Output the (X, Y) coordinate of the center of the cell containing the given text.  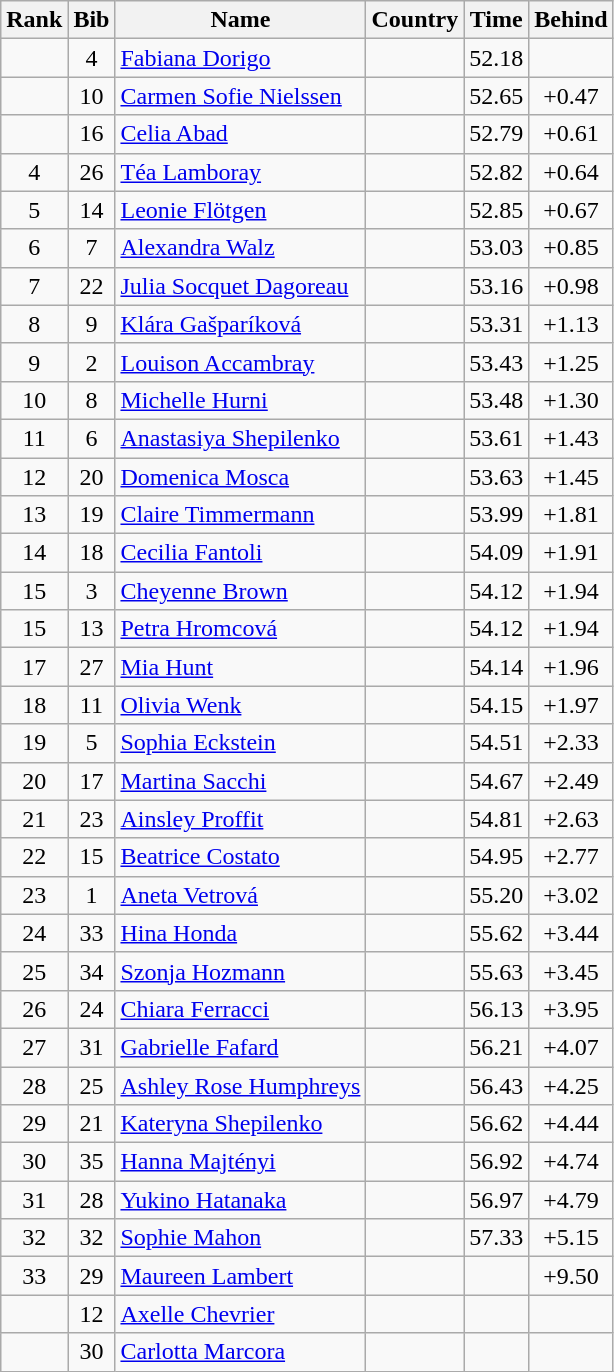
54.95 (496, 857)
Yukino Hatanaka (240, 1200)
Petra Hromcová (240, 629)
+2.33 (571, 743)
56.43 (496, 1085)
54.81 (496, 819)
+4.44 (571, 1124)
52.79 (496, 134)
Szonja Hozmann (240, 971)
52.65 (496, 96)
53.03 (496, 248)
Celia Abad (240, 134)
54.15 (496, 705)
35 (92, 1162)
Axelle Chevrier (240, 1314)
54.51 (496, 743)
+9.50 (571, 1276)
Carlotta Marcora (240, 1352)
+1.97 (571, 705)
+1.81 (571, 515)
Alexandra Walz (240, 248)
56.13 (496, 1009)
+0.98 (571, 286)
+1.45 (571, 477)
2 (92, 362)
53.63 (496, 477)
+0.47 (571, 96)
3 (92, 591)
Louison Accambray (240, 362)
+0.67 (571, 210)
Bib (92, 20)
+0.64 (571, 172)
Klára Gašparíková (240, 324)
+3.02 (571, 895)
+3.44 (571, 933)
+1.91 (571, 553)
1 (92, 895)
Kateryna Shepilenko (240, 1124)
+0.85 (571, 248)
56.21 (496, 1047)
Sophia Eckstein (240, 743)
Cecilia Fantoli (240, 553)
+2.63 (571, 819)
+0.61 (571, 134)
+1.43 (571, 438)
34 (92, 971)
Carmen Sofie Nielssen (240, 96)
+1.25 (571, 362)
Michelle Hurni (240, 400)
Julia Socquet Dagoreau (240, 286)
53.16 (496, 286)
53.31 (496, 324)
53.43 (496, 362)
56.97 (496, 1200)
Martina Sacchi (240, 781)
Hina Honda (240, 933)
+4.07 (571, 1047)
52.18 (496, 58)
57.33 (496, 1238)
+4.25 (571, 1085)
16 (92, 134)
+4.79 (571, 1200)
+1.96 (571, 667)
56.92 (496, 1162)
Chiara Ferracci (240, 1009)
Olivia Wenk (240, 705)
Aneta Vetrová (240, 895)
Cheyenne Brown (240, 591)
55.63 (496, 971)
+1.30 (571, 400)
54.14 (496, 667)
54.67 (496, 781)
55.20 (496, 895)
Anastasiya Shepilenko (240, 438)
+2.77 (571, 857)
+4.74 (571, 1162)
+1.13 (571, 324)
Beatrice Costato (240, 857)
54.09 (496, 553)
Domenica Mosca (240, 477)
Behind (571, 20)
Sophie Mahon (240, 1238)
Rank (34, 20)
Ainsley Proffit (240, 819)
+3.45 (571, 971)
Leonie Flötgen (240, 210)
56.62 (496, 1124)
53.61 (496, 438)
Mia Hunt (240, 667)
Maureen Lambert (240, 1276)
Claire Timmermann (240, 515)
52.82 (496, 172)
Time (496, 20)
52.85 (496, 210)
53.99 (496, 515)
Téa Lamboray (240, 172)
+3.95 (571, 1009)
53.48 (496, 400)
Hanna Majtényi (240, 1162)
Fabiana Dorigo (240, 58)
Gabrielle Fafard (240, 1047)
+5.15 (571, 1238)
55.62 (496, 933)
Name (240, 20)
+2.49 (571, 781)
Country (415, 20)
Ashley Rose Humphreys (240, 1085)
